Return [x, y] of the center of cell containing provided text 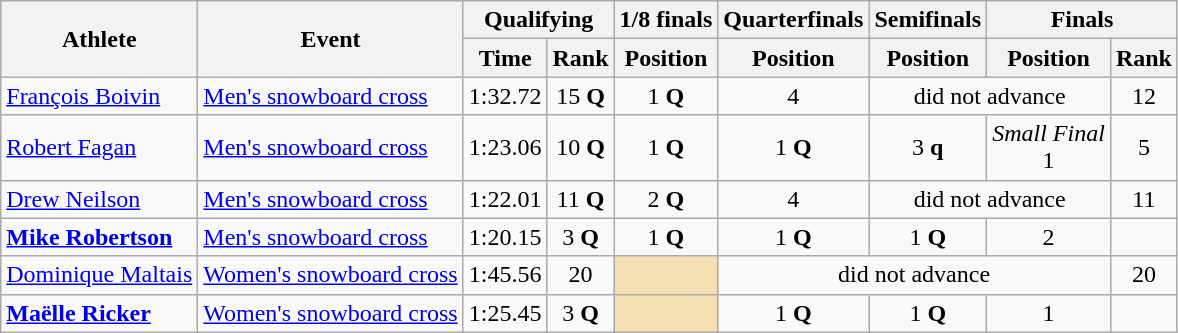
1:45.56 [505, 275]
Qualifying [538, 20]
1:20.15 [505, 237]
1:32.72 [505, 96]
Semifinals [928, 20]
Drew Neilson [100, 199]
Time [505, 58]
1 [1049, 313]
Mike Robertson [100, 237]
2 Q [666, 199]
1:23.06 [505, 148]
Maëlle Ricker [100, 313]
5 [1144, 148]
11 [1144, 199]
François Boivin [100, 96]
10 Q [580, 148]
Robert Fagan [100, 148]
11 Q [580, 199]
3 q [928, 148]
2 [1049, 237]
1:22.01 [505, 199]
15 Q [580, 96]
Finals [1082, 20]
1/8 finals [666, 20]
Dominique Maltais [100, 275]
Quarterfinals [794, 20]
Small Final 1 [1049, 148]
Athlete [100, 39]
Event [330, 39]
12 [1144, 96]
1:25.45 [505, 313]
